For the text-containing cell, return its midpoint in [X, Y] coordinate format. 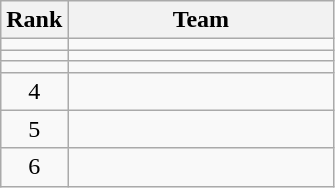
Team [201, 20]
5 [34, 129]
4 [34, 91]
Rank [34, 20]
6 [34, 167]
